Capture the cell that displays the provided text and extract its (x, y) central coordinate. 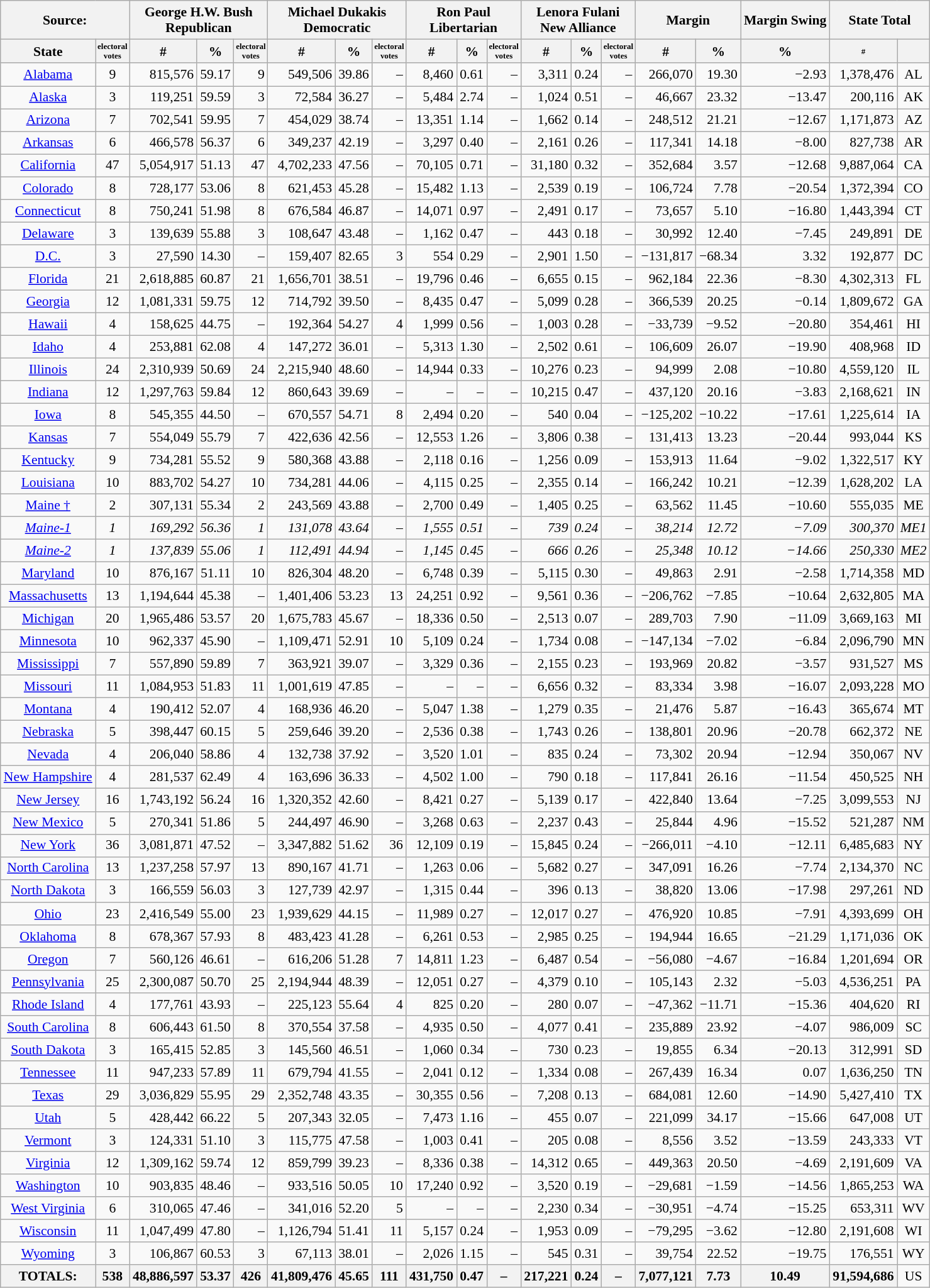
883,702 (163, 483)
−7.09 (785, 528)
−2.93 (785, 75)
192,877 (863, 256)
South Dakota (48, 1050)
947,233 (163, 1072)
51.10 (215, 1140)
859,799 (302, 1163)
−4.07 (785, 1027)
38.01 (353, 1253)
Arkansas (48, 143)
2,093,228 (863, 687)
431,750 (431, 1276)
1,636,250 (863, 1072)
Ohio (48, 914)
−4.67 (718, 959)
37.92 (353, 755)
1,194,644 (163, 596)
3,669,163 (863, 619)
1.01 (472, 755)
−8.30 (785, 279)
−20.44 (785, 438)
1.30 (472, 347)
45.38 (215, 596)
621,453 (302, 188)
370,554 (302, 1027)
159,407 (302, 256)
55.88 (215, 233)
−3.57 (785, 664)
428,442 (163, 1118)
−10.64 (785, 596)
349,237 (302, 143)
6,261 (431, 936)
666 (546, 551)
117,341 (665, 143)
5.10 (718, 211)
36.33 (353, 777)
18,336 (431, 619)
131,413 (665, 438)
248,512 (665, 120)
111 (389, 1276)
2,134,370 (863, 868)
7.90 (718, 619)
131,078 (302, 528)
205 (546, 1140)
2,632,805 (863, 596)
8,556 (665, 1140)
NE (914, 732)
267,439 (665, 1072)
62.08 (215, 347)
California (48, 165)
7.78 (718, 188)
47.58 (353, 1140)
West Virginia (48, 1208)
281,537 (163, 777)
1,378,476 (863, 75)
−68.34 (718, 256)
NY (914, 845)
58.86 (215, 755)
678,367 (163, 936)
4.96 (718, 823)
2,168,621 (863, 392)
2,901 (546, 256)
9,561 (546, 596)
289,703 (665, 619)
4,702,233 (302, 165)
662,372 (863, 732)
Massachusetts (48, 596)
6.34 (718, 1050)
51.11 (215, 574)
14,312 (546, 1163)
19,796 (431, 279)
2,161 (546, 143)
166,559 (163, 891)
2,494 (431, 415)
3,329 (431, 664)
5,047 (431, 709)
56.24 (215, 800)
827,738 (863, 143)
16.65 (718, 936)
D.C. (48, 256)
60.53 (215, 1253)
−15.52 (785, 823)
US (914, 1276)
2,300,087 (163, 982)
−7.74 (785, 868)
39.07 (353, 664)
51.86 (215, 823)
New York (48, 845)
163,696 (302, 777)
3.98 (718, 687)
903,835 (163, 1185)
6,656 (546, 687)
MA (914, 596)
34.17 (718, 1118)
5,427,410 (863, 1095)
750,241 (163, 211)
366,539 (665, 301)
1,656,701 (302, 279)
3,297 (431, 143)
Montana (48, 709)
554 (431, 256)
Margin (688, 20)
6,485,683 (863, 845)
51.83 (215, 687)
−125,202 (665, 415)
WV (914, 1208)
466,578 (163, 143)
−20.54 (785, 188)
36.01 (353, 347)
1.26 (472, 438)
2.08 (718, 369)
12.60 (718, 1095)
0.10 (587, 982)
41,809,476 (302, 1276)
New Hampshire (48, 777)
1,171,873 (863, 120)
158,625 (163, 324)
10.85 (718, 914)
48.60 (353, 369)
1,001,619 (302, 687)
1,201,694 (863, 959)
2,026 (431, 1253)
46.51 (353, 1050)
42.19 (353, 143)
127,739 (302, 891)
CO (914, 188)
42.97 (353, 891)
−16.84 (785, 959)
ND (914, 891)
LA (914, 483)
43.48 (353, 233)
−7.25 (785, 800)
46.61 (215, 959)
5,157 (431, 1231)
145,560 (302, 1050)
2,416,549 (163, 914)
60.15 (215, 732)
−5.03 (785, 982)
739 (546, 528)
365,674 (863, 709)
194,944 (665, 936)
ME1 (914, 528)
Maine † (48, 506)
Tennessee (48, 1072)
0.31 (587, 1253)
−7.45 (785, 233)
105,143 (665, 982)
20.94 (718, 755)
0.63 (472, 823)
46.90 (353, 823)
1,081,331 (163, 301)
266,070 (665, 75)
1,372,394 (863, 188)
5,099 (546, 301)
44.06 (353, 483)
Michael DukakisDemocratic (337, 20)
57.89 (215, 1072)
3,311 (546, 75)
60.87 (215, 279)
SD (914, 1050)
297,261 (863, 891)
962,337 (163, 641)
KY (914, 460)
117,841 (665, 777)
55.06 (215, 551)
0.04 (587, 415)
MS (914, 664)
82.65 (353, 256)
354,461 (863, 324)
106,724 (665, 188)
Maryland (48, 574)
−21.29 (785, 936)
728,177 (163, 188)
−20.80 (785, 324)
−7.85 (718, 596)
14,071 (431, 211)
Virginia (48, 1163)
545,355 (163, 415)
15,482 (431, 188)
1,084,953 (163, 687)
1,047,499 (163, 1231)
169,292 (163, 528)
UT (914, 1118)
MO (914, 687)
1.14 (472, 120)
−56,080 (665, 959)
59.17 (215, 75)
398,447 (163, 732)
1,443,394 (863, 211)
1.50 (587, 256)
MD (914, 574)
200,116 (863, 97)
193,969 (665, 664)
−2.58 (785, 574)
280 (546, 1004)
48.46 (215, 1185)
27,590 (163, 256)
606,443 (163, 1027)
6,487 (546, 959)
408,968 (863, 347)
67,113 (302, 1253)
12,109 (431, 845)
50.69 (215, 369)
−47,362 (665, 1004)
FL (914, 279)
Washington (48, 1185)
55.00 (215, 914)
47.80 (215, 1231)
49,863 (665, 574)
2,194,944 (302, 982)
5,682 (546, 868)
7,077,121 (665, 1276)
38.51 (353, 279)
55.34 (215, 506)
−14.90 (785, 1095)
112,491 (302, 551)
483,423 (302, 936)
3,347,882 (302, 845)
3,268 (431, 823)
443 (546, 233)
106,867 (163, 1253)
51.62 (353, 845)
1,322,517 (863, 460)
538 (113, 1276)
−17.61 (785, 415)
AK (914, 97)
2.74 (472, 97)
−79,295 (665, 1231)
GA (914, 301)
14,811 (431, 959)
−19.90 (785, 347)
270,341 (163, 823)
−4.10 (718, 845)
16.34 (718, 1072)
1,109,471 (302, 641)
8,336 (431, 1163)
Wisconsin (48, 1231)
−12.94 (785, 755)
1.13 (472, 188)
−206,762 (665, 596)
Delaware (48, 233)
47.52 (215, 845)
Illinois (48, 369)
73,302 (665, 755)
5,139 (546, 800)
Maine-2 (48, 551)
36.27 (353, 97)
1.15 (472, 1253)
Minnesota (48, 641)
1,263 (431, 868)
7.73 (718, 1276)
VA (914, 1163)
AL (914, 75)
2,352,748 (302, 1095)
249,891 (863, 233)
0.16 (472, 460)
39.69 (353, 392)
Oregon (48, 959)
396 (546, 891)
192,364 (302, 324)
8,460 (431, 75)
138,801 (665, 732)
1,555 (431, 528)
46.87 (353, 211)
−12.68 (785, 165)
PA (914, 982)
580,368 (302, 460)
0.97 (472, 211)
61.50 (215, 1027)
3,099,553 (863, 800)
2,191,608 (863, 1231)
14.18 (718, 143)
1,162 (431, 233)
Connecticut (48, 211)
47.46 (215, 1208)
10.49 (785, 1276)
52.91 (353, 641)
−10.22 (718, 415)
2,215,940 (302, 369)
53.57 (215, 619)
31,180 (546, 165)
1,309,162 (163, 1163)
3,036,829 (163, 1095)
815,576 (163, 75)
−266,011 (665, 845)
45.65 (353, 1276)
20.50 (718, 1163)
2,502 (546, 347)
1.00 (472, 777)
RI (914, 1004)
676,584 (302, 211)
0.39 (472, 574)
−4.74 (718, 1208)
Lenora FulaniNew Alliance (578, 20)
MT (914, 709)
557,890 (163, 664)
41.55 (353, 1072)
455 (546, 1118)
53.06 (215, 188)
422,840 (665, 800)
176,551 (863, 1253)
−11.54 (785, 777)
19,855 (665, 1050)
Rhode Island (48, 1004)
North Dakota (48, 891)
244,497 (302, 823)
NC (914, 868)
0.49 (472, 506)
0.44 (472, 891)
13,351 (431, 120)
Kansas (48, 438)
66.22 (215, 1118)
347,091 (665, 868)
42.56 (353, 438)
190,412 (163, 709)
Pennsylvania (48, 982)
Margin Swing (785, 20)
73,657 (665, 211)
−147,134 (665, 641)
11.45 (718, 506)
310,065 (163, 1208)
−8.00 (785, 143)
North Carolina (48, 868)
−17.98 (785, 891)
57.97 (215, 868)
50.70 (215, 982)
168,936 (302, 709)
Arizona (48, 120)
8,435 (431, 301)
426 (251, 1276)
−16.07 (785, 687)
59.59 (215, 97)
0.65 (587, 1163)
IN (914, 392)
3,081,871 (163, 845)
22.52 (718, 1253)
714,792 (302, 301)
10,215 (546, 392)
137,839 (163, 551)
166,242 (665, 483)
521,287 (863, 823)
259,646 (302, 732)
5,054,917 (163, 165)
20.16 (718, 392)
17,240 (431, 1185)
0.12 (472, 1072)
Nebraska (48, 732)
−14.66 (785, 551)
Maine-1 (48, 528)
545 (546, 1253)
39.86 (353, 75)
20.82 (718, 664)
106,609 (665, 347)
165,415 (163, 1050)
44.75 (215, 324)
22.36 (718, 279)
11.64 (718, 460)
14,944 (431, 369)
225,123 (302, 1004)
1,024 (546, 97)
37.58 (353, 1027)
25,844 (665, 823)
NM (914, 823)
253,881 (163, 347)
Hawaii (48, 324)
243,569 (302, 506)
1,743,192 (163, 800)
4,935 (431, 1027)
56.03 (215, 891)
56.36 (215, 528)
55.95 (215, 1095)
−13.47 (785, 97)
2.91 (718, 574)
15,845 (546, 845)
20.25 (718, 301)
47.85 (353, 687)
−13.59 (785, 1140)
47.56 (353, 165)
55.52 (215, 460)
307,131 (163, 506)
−12.39 (785, 483)
−14.56 (785, 1185)
13.64 (718, 800)
2,491 (546, 211)
1,953 (546, 1231)
139,639 (163, 233)
312,991 (863, 1050)
NV (914, 755)
647,008 (863, 1118)
0.45 (472, 551)
3.52 (718, 1140)
5,109 (431, 641)
702,541 (163, 120)
616,206 (302, 959)
13.23 (718, 438)
72,584 (302, 97)
59.74 (215, 1163)
−12.80 (785, 1231)
−20.13 (785, 1050)
21,476 (665, 709)
−20.78 (785, 732)
43.35 (353, 1095)
52.20 (353, 1208)
1,999 (431, 324)
IA (914, 415)
48.39 (353, 982)
−16.80 (785, 211)
0.15 (587, 279)
450,525 (863, 777)
Colorado (48, 188)
MI (914, 619)
2,118 (431, 460)
91,594,686 (863, 1276)
0.30 (587, 574)
Louisiana (48, 483)
32.05 (353, 1118)
WA (914, 1185)
13.06 (718, 891)
2,230 (546, 1208)
1,714,358 (863, 574)
1,734 (546, 641)
23.32 (718, 97)
0.33 (472, 369)
352,684 (665, 165)
State (48, 52)
−12.67 (785, 120)
2,310,939 (163, 369)
53.37 (215, 1276)
206,040 (163, 755)
New Jersey (48, 800)
0.35 (587, 709)
993,044 (863, 438)
1.23 (472, 959)
−11.71 (718, 1004)
4,077 (546, 1027)
986,009 (863, 1027)
−15.25 (785, 1208)
221,099 (665, 1118)
2.32 (718, 982)
147,272 (302, 347)
1,171,036 (863, 936)
540 (546, 415)
6,748 (431, 574)
55.79 (215, 438)
CA (914, 165)
4,379 (546, 982)
ID (914, 347)
HI (914, 324)
59.84 (215, 392)
ME2 (914, 551)
OK (914, 936)
119,251 (163, 97)
670,557 (302, 415)
94,999 (665, 369)
10.21 (718, 483)
8,421 (431, 800)
SC (914, 1027)
−0.14 (785, 301)
24,251 (431, 596)
50.05 (353, 1185)
39.20 (353, 732)
51.13 (215, 165)
454,029 (302, 120)
9,887,064 (863, 165)
51.41 (353, 1231)
235,889 (665, 1027)
1,237,258 (163, 868)
1,939,629 (302, 914)
39,754 (665, 1253)
Mississippi (48, 664)
39.50 (353, 301)
41.28 (353, 936)
3,806 (546, 438)
422,636 (302, 438)
38,820 (665, 891)
30,355 (431, 1095)
2,041 (431, 1072)
25,348 (665, 551)
−10.60 (785, 506)
OR (914, 959)
State Total (879, 20)
Idaho (48, 347)
TOTALS: (48, 1276)
WI (914, 1231)
Texas (48, 1095)
1,126,794 (302, 1231)
Indiana (48, 392)
437,120 (665, 392)
Alabama (48, 75)
46,667 (665, 97)
0.71 (472, 165)
4,302,313 (863, 279)
0.43 (587, 823)
243,333 (863, 1140)
4,502 (431, 777)
1,743 (546, 732)
TX (914, 1095)
10.12 (718, 551)
TN (914, 1072)
2,536 (431, 732)
48,886,597 (163, 1276)
23.92 (718, 1027)
341,016 (302, 1208)
63,562 (665, 506)
Oklahoma (48, 936)
4,559,120 (863, 369)
45.67 (353, 619)
560,126 (163, 959)
AZ (914, 120)
931,527 (863, 664)
5.87 (718, 709)
2,355 (546, 483)
Georgia (48, 301)
DE (914, 233)
20.96 (718, 732)
Missouri (48, 687)
1,865,253 (863, 1185)
George H.W. BushRepublican (199, 20)
51.98 (215, 211)
2,191,609 (863, 1163)
876,167 (163, 574)
826,304 (302, 574)
−15.36 (785, 1004)
0.29 (472, 256)
476,920 (665, 914)
12.72 (718, 528)
11,989 (431, 914)
83,334 (665, 687)
59.95 (215, 120)
207,343 (302, 1118)
−12.11 (785, 845)
26.16 (718, 777)
−9.52 (718, 324)
250,330 (863, 551)
Kentucky (48, 460)
350,067 (863, 755)
59.75 (215, 301)
933,516 (302, 1185)
679,794 (302, 1072)
108,647 (302, 233)
5,313 (431, 347)
NH (914, 777)
0.40 (472, 143)
0.54 (587, 959)
Michigan (48, 619)
653,311 (863, 1208)
6,655 (546, 279)
62.49 (215, 777)
43.64 (353, 528)
1.38 (472, 709)
38,214 (665, 528)
Florida (48, 279)
−16.43 (785, 709)
177,761 (163, 1004)
−33,739 (665, 324)
132,738 (302, 755)
1.16 (472, 1118)
−6.84 (785, 641)
AR (914, 143)
−10.80 (785, 369)
53.23 (353, 596)
2,539 (546, 188)
549,506 (302, 75)
217,221 (546, 1276)
115,775 (302, 1140)
57.93 (215, 936)
21.21 (718, 120)
NJ (914, 800)
−19.75 (785, 1253)
30,992 (665, 233)
835 (546, 755)
19.30 (718, 75)
South Carolina (48, 1027)
1,662 (546, 120)
New Mexico (48, 823)
−7.91 (785, 914)
WY (914, 1253)
2,700 (431, 506)
2,237 (546, 823)
825 (431, 1004)
12,017 (546, 914)
962,184 (665, 279)
2,985 (546, 936)
ME (914, 506)
363,921 (302, 664)
1,297,763 (163, 392)
−1.59 (718, 1185)
Source: (65, 20)
449,363 (665, 1163)
4,393,699 (863, 914)
−30,951 (665, 1208)
52.07 (215, 709)
−3.62 (718, 1231)
42.60 (353, 800)
1,675,783 (302, 619)
7,208 (546, 1095)
44.50 (215, 415)
1,145 (431, 551)
46.20 (353, 709)
70,105 (431, 165)
300,370 (863, 528)
1,256 (546, 460)
730 (546, 1050)
55.64 (353, 1004)
554,049 (163, 438)
1,965,486 (163, 619)
555,035 (863, 506)
684,081 (665, 1095)
16.26 (718, 868)
Utah (48, 1118)
4,115 (431, 483)
52.85 (215, 1050)
−4.69 (785, 1163)
KS (914, 438)
1,279 (546, 709)
Ron PaulLibertarian (463, 20)
1,405 (546, 506)
860,643 (302, 392)
2,513 (546, 619)
5,115 (546, 574)
Alaska (48, 97)
MN (914, 641)
0.53 (472, 936)
1,628,202 (863, 483)
CT (914, 211)
VT (914, 1140)
3.32 (785, 256)
2,618,885 (163, 279)
45.28 (353, 188)
59.89 (215, 664)
12,553 (431, 438)
Vermont (48, 1140)
124,331 (163, 1140)
12,051 (431, 982)
44.94 (353, 551)
−29,681 (665, 1185)
−7.02 (718, 641)
1,320,352 (302, 800)
45.90 (215, 641)
Wyoming (48, 1253)
IL (914, 369)
41.71 (353, 868)
404,620 (863, 1004)
10,276 (546, 369)
7,473 (431, 1118)
2,155 (546, 664)
1,809,672 (863, 301)
0.06 (472, 868)
1,060 (431, 1050)
26.07 (718, 347)
890,167 (302, 868)
−3.83 (785, 392)
Nevada (48, 755)
790 (546, 777)
−131,817 (665, 256)
43.93 (215, 1004)
5,484 (431, 97)
1,401,406 (302, 596)
0.46 (472, 279)
−9.02 (785, 460)
DC (914, 256)
3.57 (718, 165)
−11.09 (785, 619)
1,225,614 (863, 415)
−15.66 (785, 1118)
51.28 (353, 959)
Iowa (48, 415)
1,334 (546, 1072)
14.30 (215, 256)
56.37 (215, 143)
54.71 (353, 415)
44.15 (353, 914)
4,536,251 (863, 982)
12.40 (718, 233)
39.23 (353, 1163)
38.74 (353, 120)
1,315 (431, 891)
153,913 (665, 460)
2,096,790 (863, 641)
48.20 (353, 574)
OH (914, 914)
